Identify which cell holds the provided text, then report its (X, Y) central coordinate. 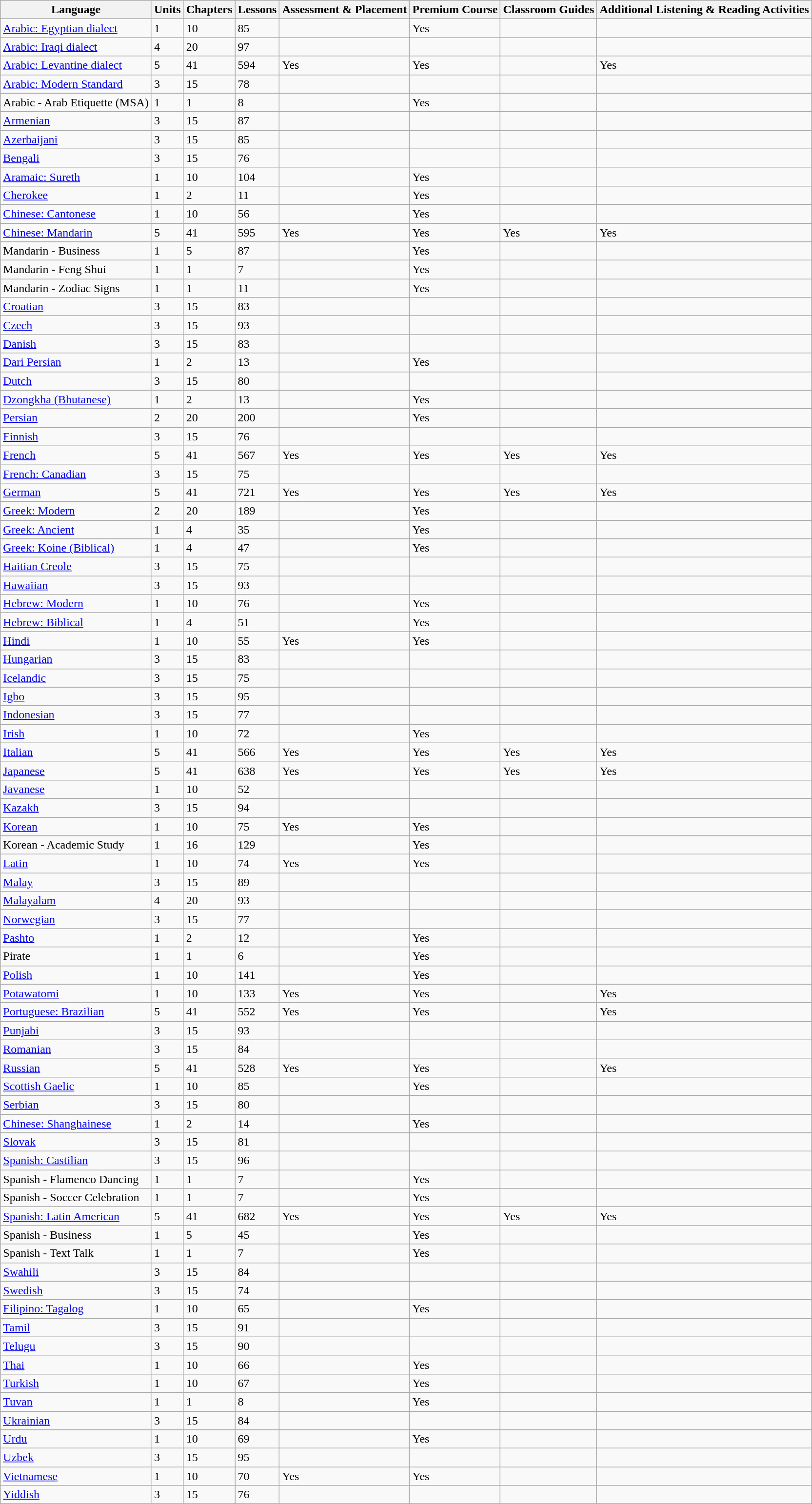
Latin (76, 864)
Polish (76, 975)
Pashto (76, 938)
Yiddish (76, 1495)
Tuvan (76, 1402)
Hindi (76, 641)
Swahili (76, 1272)
90 (257, 1346)
Dari Persian (76, 362)
Azerbaijani (76, 139)
Irish (76, 733)
65 (257, 1309)
Spanish - Soccer Celebration (76, 1198)
Hebrew: Biblical (76, 622)
594 (257, 65)
721 (257, 492)
Lessons (257, 10)
200 (257, 418)
Tamil (76, 1327)
Greek: Modern (76, 511)
552 (257, 1012)
Malayalam (76, 901)
Spanish - Text Talk (76, 1253)
56 (257, 214)
Assessment & Placement (344, 10)
Haitian Creole (76, 567)
Vietnamese (76, 1476)
Arabic: Iraqi dialect (76, 47)
129 (257, 845)
Chapters (209, 10)
Arabic: Egyptian dialect (76, 28)
Javanese (76, 789)
96 (257, 1161)
Language (76, 10)
Turkish (76, 1383)
Slovak (76, 1142)
Thai (76, 1365)
French (76, 455)
Dzongkha (Bhutanese) (76, 399)
Finnish (76, 436)
Armenian (76, 121)
Indonesian (76, 715)
682 (257, 1216)
89 (257, 882)
Danish (76, 344)
Norwegian (76, 919)
Mandarin - Feng Shui (76, 270)
Bengali (76, 158)
Chinese: Mandarin (76, 233)
45 (257, 1235)
91 (257, 1327)
Spanish: Castilian (76, 1161)
Punjabi (76, 1030)
Spanish - Flamenco Dancing (76, 1179)
Spanish: Latin American (76, 1216)
35 (257, 529)
52 (257, 789)
66 (257, 1365)
81 (257, 1142)
Hawaiian (76, 585)
16 (209, 845)
Romanian (76, 1049)
German (76, 492)
94 (257, 808)
Telugu (76, 1346)
Swedish (76, 1290)
French: Canadian (76, 474)
Japanese (76, 771)
Malay (76, 882)
Russian (76, 1068)
55 (257, 641)
Arabic: Levantine dialect (76, 65)
Cherokee (76, 195)
Urdu (76, 1439)
6 (257, 956)
Dutch (76, 381)
638 (257, 771)
567 (257, 455)
51 (257, 622)
Mandarin - Zodiac Signs (76, 288)
Pirate (76, 956)
Aramaic: Sureth (76, 177)
528 (257, 1068)
141 (257, 975)
133 (257, 993)
12 (257, 938)
Portuguese: Brazilian (76, 1012)
Chinese: Cantonese (76, 214)
Czech (76, 325)
Italian (76, 752)
566 (257, 752)
Mandarin - Business (76, 251)
Additional Listening & Reading Activities (704, 10)
Hebrew: Modern (76, 604)
Hungarian (76, 659)
97 (257, 47)
Ukrainian (76, 1421)
70 (257, 1476)
Kazakh (76, 808)
595 (257, 233)
72 (257, 733)
Arabic - Arab Etiquette (MSA) (76, 102)
Scottish Gaelic (76, 1086)
Igbo (76, 696)
Greek: Ancient (76, 529)
Serbian (76, 1105)
78 (257, 84)
Greek: Koine (Biblical) (76, 548)
Filipino: Tagalog (76, 1309)
69 (257, 1439)
Classroom Guides (549, 10)
Icelandic (76, 678)
189 (257, 511)
Premium Course (455, 10)
Units (167, 10)
Croatian (76, 307)
67 (257, 1383)
Korean (76, 827)
47 (257, 548)
Persian (76, 418)
104 (257, 177)
Uzbek (76, 1458)
14 (257, 1123)
Korean - Academic Study (76, 845)
Spanish - Business (76, 1235)
Potawatomi (76, 993)
Arabic: Modern Standard (76, 84)
Chinese: Shanghainese (76, 1123)
